Identify which cell holds the provided text, then report its (X, Y) central coordinate. 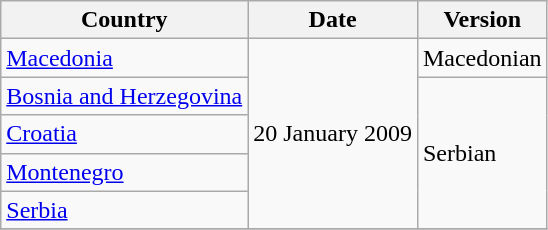
Croatia (124, 134)
Version (482, 20)
Montenegro (124, 172)
20 January 2009 (333, 134)
Macedonia (124, 58)
Bosnia and Herzegovina (124, 96)
Serbian (482, 153)
Macedonian (482, 58)
Date (333, 20)
Serbia (124, 210)
Country (124, 20)
